Search for the cell housing the specified text and yield its (x, y) center coordinate. 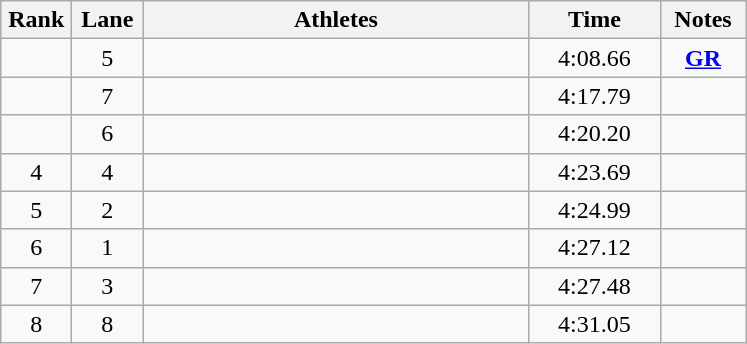
Athletes (336, 20)
4:31.05 (594, 324)
Notes (703, 20)
4:20.20 (594, 134)
4:17.79 (594, 96)
1 (108, 248)
4:27.12 (594, 248)
3 (108, 286)
Rank (36, 20)
GR (703, 58)
4:08.66 (594, 58)
4:24.99 (594, 210)
4:27.48 (594, 286)
2 (108, 210)
Lane (108, 20)
4:23.69 (594, 172)
Time (594, 20)
